Detect which cell encompasses the target text, then output its [X, Y] center coordinate. 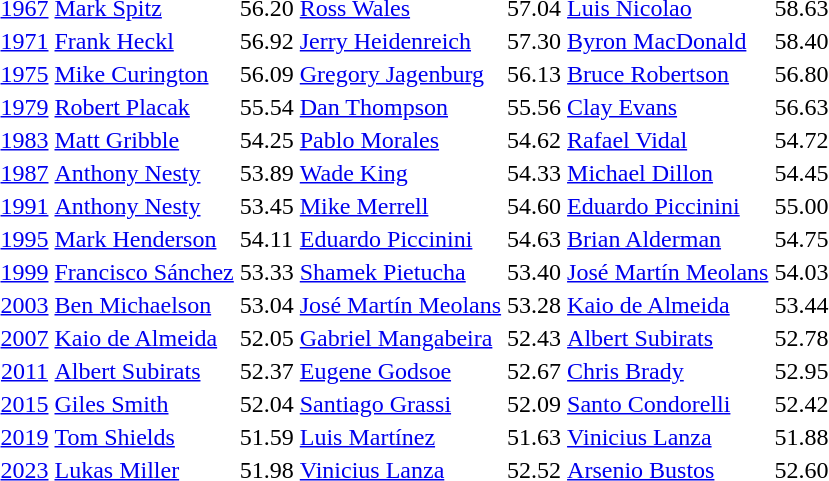
Matt Gribble [144, 140]
55.54 [266, 107]
53.04 [266, 305]
Giles Smith [144, 404]
54.63 [534, 239]
Byron MacDonald [668, 41]
Pablo Morales [400, 140]
56.09 [266, 74]
52.43 [534, 338]
Wade King [400, 173]
Brian Alderman [668, 239]
Mark Henderson [144, 239]
Eugene Godsoe [400, 371]
52.09 [534, 404]
Vinicius Lanza [668, 437]
53.40 [534, 272]
Chris Brady [668, 371]
55.56 [534, 107]
Mike Merrell [400, 206]
53.89 [266, 173]
54.33 [534, 173]
Shamek Pietucha [400, 272]
Mike Curington [144, 74]
54.25 [266, 140]
54.60 [534, 206]
Luis Martínez [400, 437]
Jerry Heidenreich [400, 41]
Santiago Grassi [400, 404]
Bruce Robertson [668, 74]
Robert Placak [144, 107]
Michael Dillon [668, 173]
Santo Condorelli [668, 404]
54.62 [534, 140]
Tom Shields [144, 437]
52.67 [534, 371]
53.45 [266, 206]
Rafael Vidal [668, 140]
52.37 [266, 371]
Ben Michaelson [144, 305]
Gregory Jagenburg [400, 74]
Francisco Sánchez [144, 272]
Dan Thompson [400, 107]
Frank Heckl [144, 41]
53.33 [266, 272]
52.04 [266, 404]
51.59 [266, 437]
52.05 [266, 338]
54.11 [266, 239]
53.28 [534, 305]
56.13 [534, 74]
Gabriel Mangabeira [400, 338]
57.30 [534, 41]
Clay Evans [668, 107]
51.63 [534, 437]
56.92 [266, 41]
